From the cell containing the given text, extract its center point as (X, Y) coordinate. 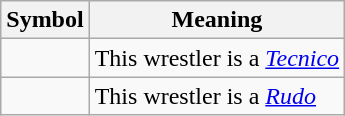
Meaning (216, 20)
Symbol (45, 20)
This wrestler is a Tecnico (216, 58)
This wrestler is a Rudo (216, 96)
